Provide the (x, y) coordinate of the cell's center where the given text is located.  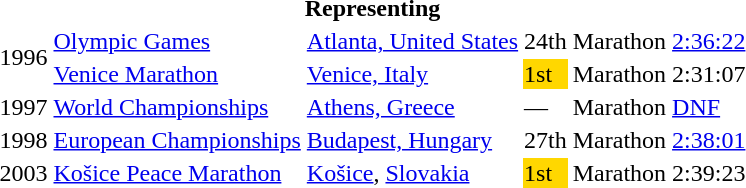
Athens, Greece (412, 107)
Košice, Slovakia (412, 173)
Košice Peace Marathon (177, 173)
27th (546, 140)
24th (546, 41)
Venice, Italy (412, 74)
World Championships (177, 107)
Budapest, Hungary (412, 140)
Olympic Games (177, 41)
Venice Marathon (177, 74)
— (546, 107)
Atlanta, United States (412, 41)
European Championships (177, 140)
